Provide the [X, Y] coordinate of the cell's center where the given text is located.  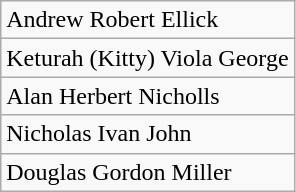
Keturah (Kitty) Viola George [148, 58]
Alan Herbert Nicholls [148, 96]
Nicholas Ivan John [148, 134]
Douglas Gordon Miller [148, 172]
Andrew Robert Ellick [148, 20]
